Locate the cell with the specified text and output its [x, y] center coordinate. 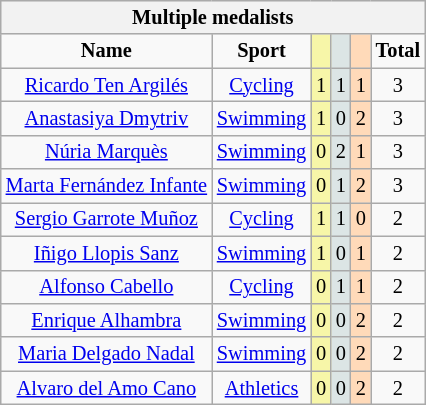
Athletics [262, 388]
Marta Fernández Infante [106, 186]
Sport [262, 51]
Alfonso Cabello [106, 287]
Maria Delgado Nadal [106, 354]
Ricardo Ten Argilés [106, 85]
Alvaro del Amo Cano [106, 388]
Enrique Alhambra [106, 320]
Anastasiya Dmytriv [106, 118]
Sergio Garrote Muñoz [106, 219]
Multiple medalists [213, 17]
Iñigo Llopis Sanz [106, 253]
Total [398, 51]
Núria Marquès [106, 152]
Name [106, 51]
